Detect which cell encompasses the target text, then output its (x, y) center coordinate. 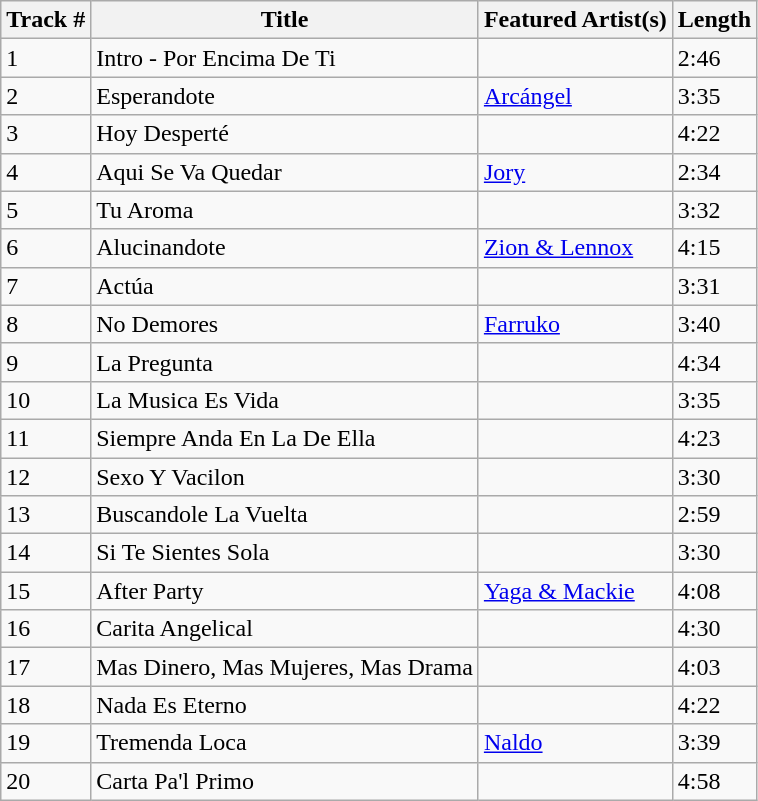
12 (46, 477)
Featured Artist(s) (575, 20)
Esperandote (285, 96)
4:03 (714, 667)
10 (46, 400)
No Demores (285, 324)
Track # (46, 20)
14 (46, 553)
Tu Aroma (285, 210)
La Pregunta (285, 362)
Siempre Anda En La De Ella (285, 438)
4:30 (714, 629)
Carta Pa'l Primo (285, 781)
Aqui Se Va Quedar (285, 172)
3:31 (714, 286)
Naldo (575, 743)
20 (46, 781)
La Musica Es Vida (285, 400)
8 (46, 324)
4:23 (714, 438)
Intro - Por Encima De Ti (285, 58)
Yaga & Mackie (575, 591)
3:32 (714, 210)
1 (46, 58)
18 (46, 705)
4:15 (714, 248)
19 (46, 743)
Zion & Lennox (575, 248)
Sexo Y Vacilon (285, 477)
4:08 (714, 591)
11 (46, 438)
Carita Angelical (285, 629)
Mas Dinero, Mas Mujeres, Mas Drama (285, 667)
5 (46, 210)
Actúa (285, 286)
9 (46, 362)
7 (46, 286)
Nada Es Eterno (285, 705)
3 (46, 134)
Tremenda Loca (285, 743)
Title (285, 20)
4:58 (714, 781)
13 (46, 515)
Si Te Sientes Sola (285, 553)
3:40 (714, 324)
Hoy Desperté (285, 134)
Farruko (575, 324)
15 (46, 591)
4:34 (714, 362)
16 (46, 629)
2:46 (714, 58)
Arcángel (575, 96)
6 (46, 248)
After Party (285, 591)
2:34 (714, 172)
Alucinandote (285, 248)
2 (46, 96)
4 (46, 172)
Length (714, 20)
3:39 (714, 743)
17 (46, 667)
2:59 (714, 515)
Buscandole La Vuelta (285, 515)
Jory (575, 172)
